Extract the [x, y] coordinate from the center of the cell holding the provided text.  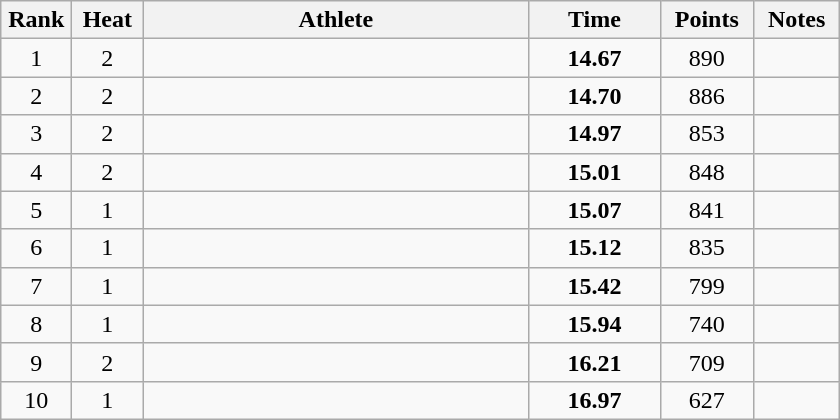
15.12 [594, 248]
3 [36, 134]
7 [36, 286]
16.21 [594, 362]
14.97 [594, 134]
848 [707, 172]
4 [36, 172]
Athlete [336, 20]
6 [36, 248]
8 [36, 324]
Notes [797, 20]
9 [36, 362]
709 [707, 362]
853 [707, 134]
886 [707, 96]
15.01 [594, 172]
15.07 [594, 210]
16.97 [594, 400]
799 [707, 286]
627 [707, 400]
5 [36, 210]
15.94 [594, 324]
10 [36, 400]
14.67 [594, 58]
890 [707, 58]
Time [594, 20]
Rank [36, 20]
Points [707, 20]
Heat [108, 20]
15.42 [594, 286]
835 [707, 248]
740 [707, 324]
841 [707, 210]
14.70 [594, 96]
